Detect which cell encompasses the target text, then output its (x, y) center coordinate. 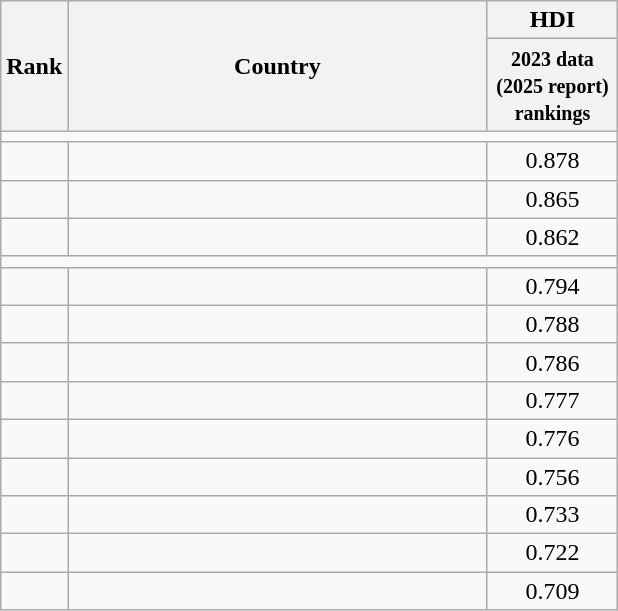
0.878 (552, 161)
0.788 (552, 324)
0.786 (552, 362)
0.794 (552, 286)
0.865 (552, 199)
HDI (552, 20)
Country (278, 66)
0.777 (552, 400)
0.862 (552, 237)
0.776 (552, 438)
0.733 (552, 515)
2023 data (2025 report) rankings (552, 85)
0.756 (552, 477)
Rank (34, 66)
0.709 (552, 591)
0.722 (552, 553)
